Extract the [X, Y] coordinate from the center of the cell holding the provided text.  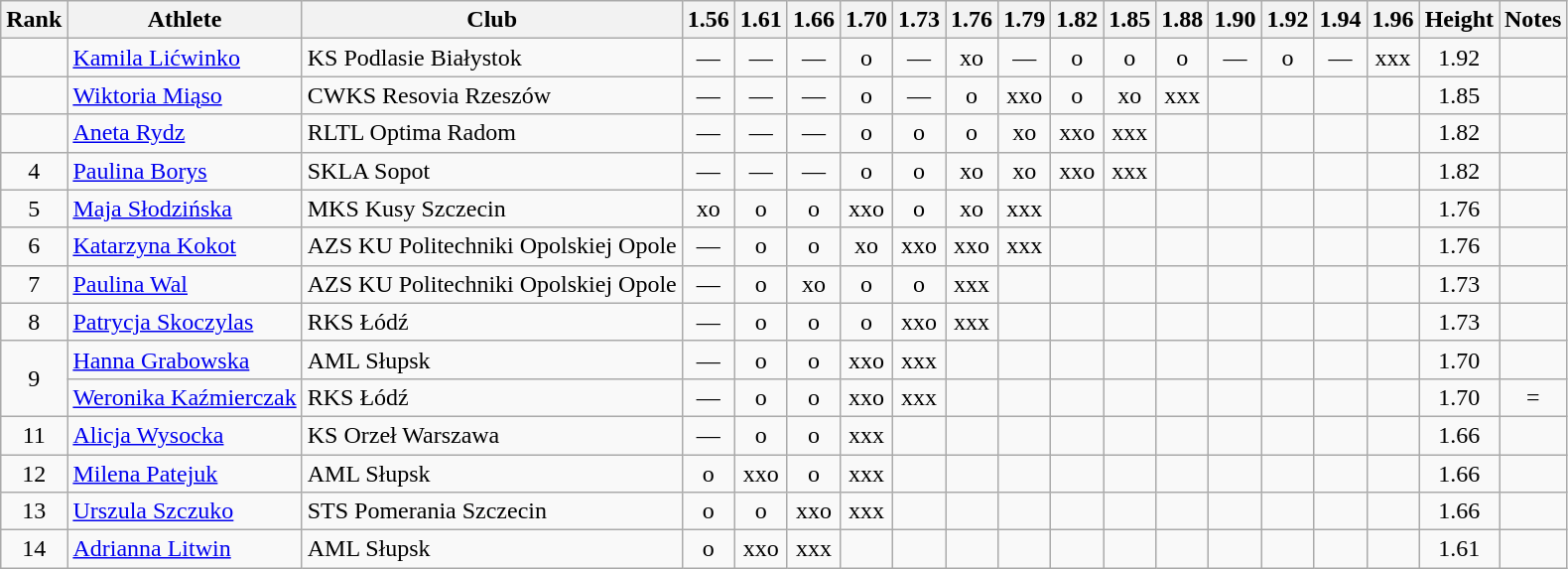
SKLA Sopot [492, 171]
1.90 [1235, 20]
Height [1459, 20]
1.96 [1393, 20]
= [1532, 397]
Notes [1532, 20]
Hanna Grabowska [185, 359]
Wiktoria Miąso [185, 95]
Club [492, 20]
Athlete [185, 20]
KS Podlasie Białystok [492, 58]
Alicja Wysocka [185, 435]
5 [34, 209]
11 [34, 435]
1.94 [1340, 20]
7 [34, 284]
RLTL Optima Radom [492, 133]
9 [34, 378]
1.79 [1024, 20]
CWKS Resovia Rzeszów [492, 95]
KS Orzeł Warszawa [492, 435]
4 [34, 171]
Paulina Borys [185, 171]
Maja Słodzińska [185, 209]
Adrianna Litwin [185, 549]
6 [34, 246]
Weronika Kaźmierczak [185, 397]
14 [34, 549]
Aneta Rydz [185, 133]
MKS Kusy Szczecin [492, 209]
8 [34, 322]
1.56 [709, 20]
Rank [34, 20]
STS Pomerania Szczecin [492, 511]
Milena Patejuk [185, 474]
Kamila Lićwinko [185, 58]
Paulina Wal [185, 284]
Patrycja Skoczylas [185, 322]
13 [34, 511]
12 [34, 474]
Urszula Szczuko [185, 511]
Katarzyna Kokot [185, 246]
1.88 [1183, 20]
